Provide the (x, y) coordinate of the cell's center where the given text is located.  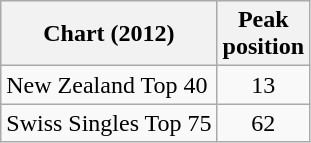
62 (263, 123)
New Zealand Top 40 (109, 85)
Chart (2012) (109, 34)
Peakposition (263, 34)
13 (263, 85)
Swiss Singles Top 75 (109, 123)
